Scan for the cell matching the given text and deliver its (X, Y) coordinate at center. 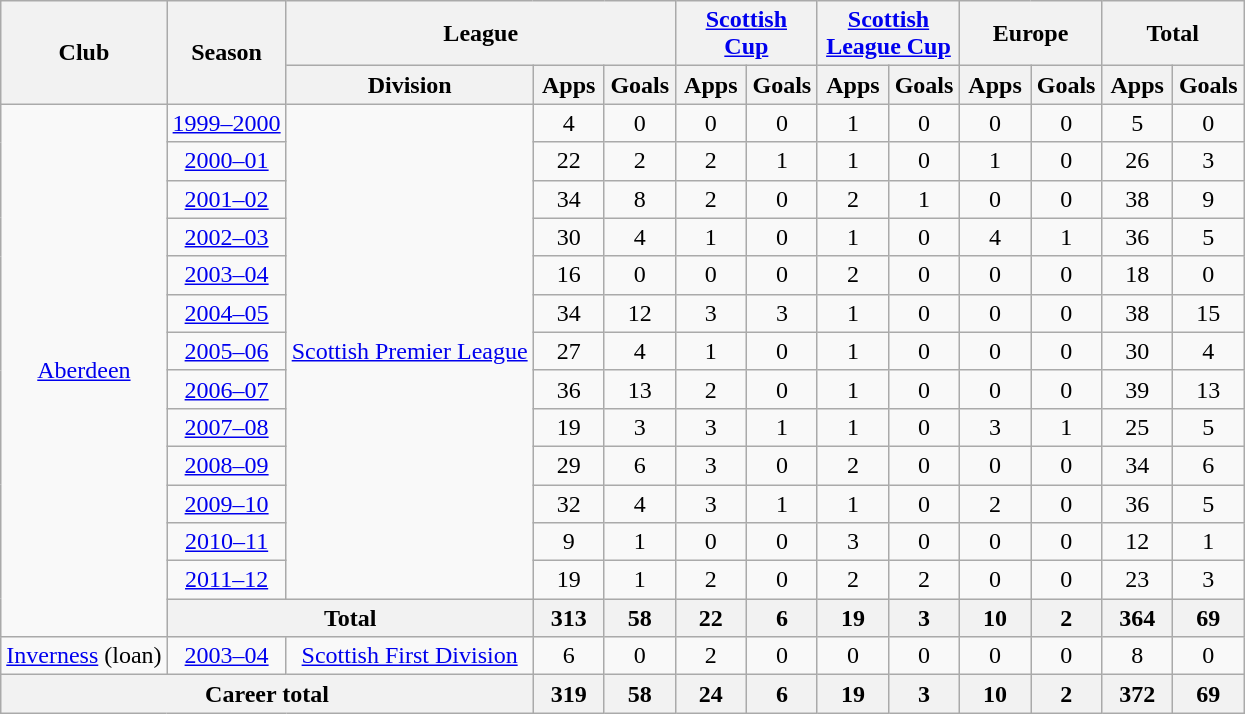
Aberdeen (84, 370)
Club (84, 52)
26 (1138, 161)
2001–02 (226, 199)
372 (1138, 694)
Scottish Premier League (410, 352)
18 (1138, 275)
2010–11 (226, 542)
29 (568, 465)
319 (568, 694)
364 (1138, 618)
Scottish First Division (410, 656)
Inverness (loan) (84, 656)
League (480, 34)
32 (568, 503)
2008–09 (226, 465)
2000–01 (226, 161)
2002–03 (226, 237)
27 (568, 351)
313 (568, 618)
15 (1208, 313)
23 (1138, 580)
Scottish Cup (746, 34)
2006–07 (226, 389)
Career total (267, 694)
Europe (1031, 34)
25 (1138, 427)
2004–05 (226, 313)
2009–10 (226, 503)
2011–12 (226, 580)
2007–08 (226, 427)
39 (1138, 389)
24 (710, 694)
16 (568, 275)
1999–2000 (226, 123)
2005–06 (226, 351)
Division (410, 85)
Season (226, 52)
Scottish League Cup (888, 34)
